Output the (x, y) coordinate of the center of the cell containing the given text.  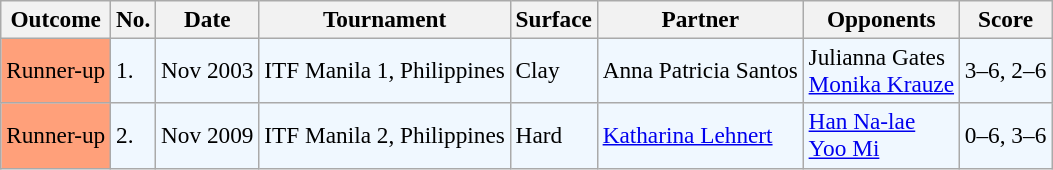
3–6, 2–6 (1005, 70)
ITF Manila 1, Philippines (384, 70)
Julianna Gates Monika Krauze (881, 70)
Outcome (56, 19)
Anna Patricia Santos (700, 70)
Opponents (881, 19)
Partner (700, 19)
Date (208, 19)
Tournament (384, 19)
Nov 2003 (208, 70)
1. (134, 70)
2. (134, 136)
Surface (554, 19)
ITF Manila 2, Philippines (384, 136)
Clay (554, 70)
Hard (554, 136)
Katharina Lehnert (700, 136)
No. (134, 19)
0–6, 3–6 (1005, 136)
Nov 2009 (208, 136)
Score (1005, 19)
Han Na-lae Yoo Mi (881, 136)
